Extract the (x, y) coordinate from the center of the cell holding the provided text.  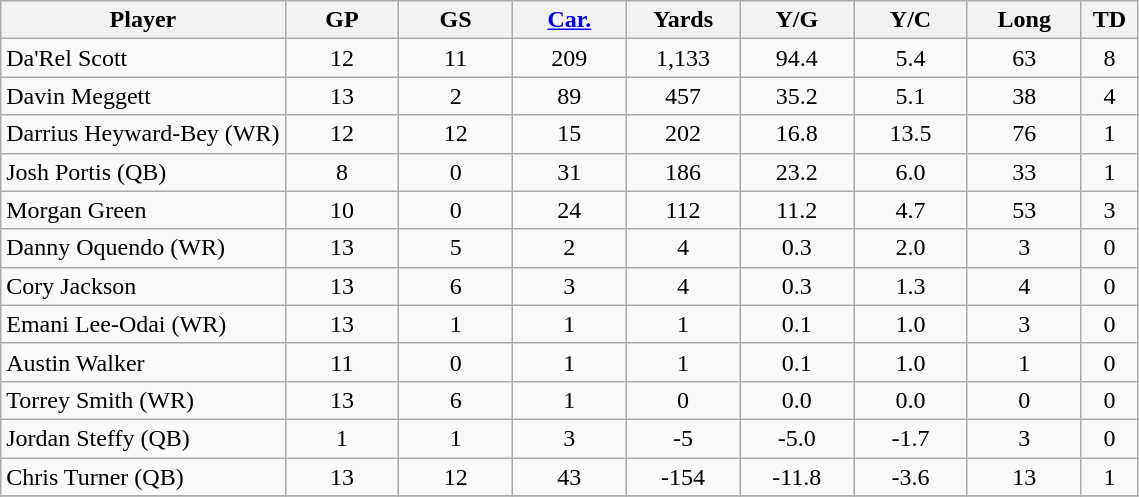
1,133 (683, 58)
Danny Oquendo (WR) (143, 248)
-5.0 (797, 438)
Chris Turner (QB) (143, 477)
11.2 (797, 210)
2.0 (911, 248)
Davin Meggett (143, 96)
Austin Walker (143, 362)
15 (569, 134)
457 (683, 96)
1.3 (911, 286)
Darrius Heyward-Bey (WR) (143, 134)
Yards (683, 20)
5.4 (911, 58)
GS (456, 20)
76 (1024, 134)
-11.8 (797, 477)
94.4 (797, 58)
186 (683, 172)
-1.7 (911, 438)
Emani Lee-Odai (WR) (143, 324)
Josh Portis (QB) (143, 172)
Player (143, 20)
-154 (683, 477)
202 (683, 134)
23.2 (797, 172)
33 (1024, 172)
4.7 (911, 210)
13.5 (911, 134)
112 (683, 210)
-3.6 (911, 477)
Long (1024, 20)
GP (342, 20)
Car. (569, 20)
31 (569, 172)
Y/G (797, 20)
35.2 (797, 96)
38 (1024, 96)
6.0 (911, 172)
63 (1024, 58)
53 (1024, 210)
TD (1110, 20)
5 (456, 248)
Morgan Green (143, 210)
Jordan Steffy (QB) (143, 438)
Y/C (911, 20)
43 (569, 477)
Da'Rel Scott (143, 58)
16.8 (797, 134)
5.1 (911, 96)
10 (342, 210)
24 (569, 210)
-5 (683, 438)
Cory Jackson (143, 286)
209 (569, 58)
89 (569, 96)
Torrey Smith (WR) (143, 400)
